Locate the cell with the specified text and output its (x, y) center coordinate. 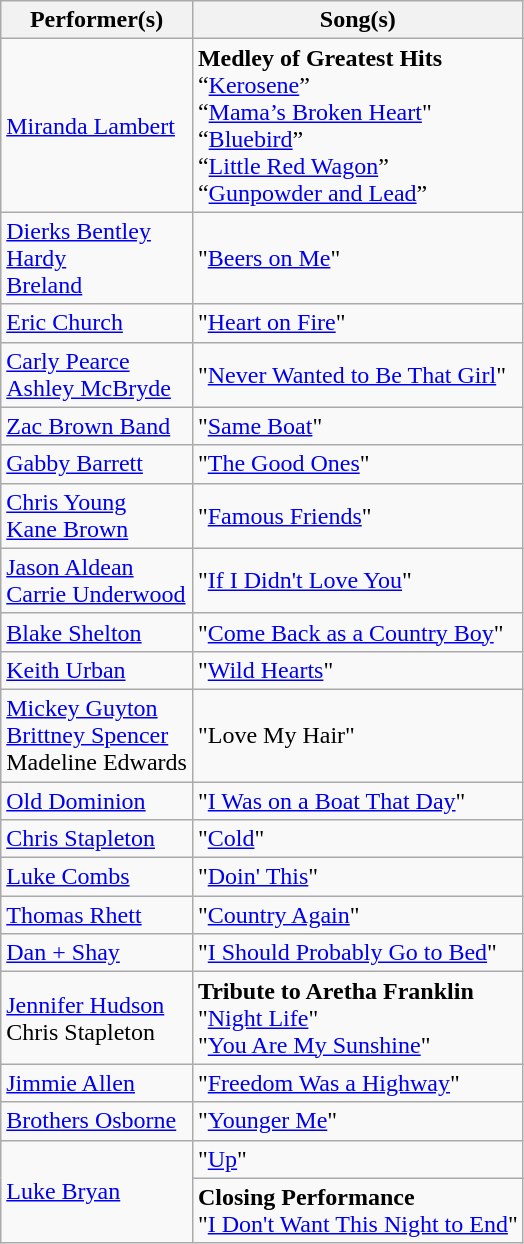
"Never Wanted to Be That Girl" (358, 374)
Chris Stapleton (97, 839)
"Younger Me" (358, 1121)
Jimmie Allen (97, 1083)
Zac Brown Band (97, 426)
"If I Didn't Love You" (358, 580)
Brothers Osborne (97, 1121)
Dan + Shay (97, 953)
Performer(s) (97, 20)
Keith Urban (97, 670)
Medley of Greatest Hits“Kerosene”“Mama’s Broken Heart"“Bluebird”“Little Red Wagon”“Gunpowder and Lead” (358, 126)
Jennifer Hudson Chris Stapleton (97, 1018)
"Love My Hair" (358, 735)
Closing Performance"I Don't Want This Night to End" (358, 1210)
Carly Pearce Ashley McBryde (97, 374)
Blake Shelton (97, 632)
Thomas Rhett (97, 915)
"Up" (358, 1159)
"Heart on Fire" (358, 323)
Eric Church (97, 323)
"Beers on Me" (358, 258)
Song(s) (358, 20)
"Cold" (358, 839)
"I Should Probably Go to Bed" (358, 953)
"Come Back as a Country Boy" (358, 632)
Old Dominion (97, 801)
Miranda Lambert (97, 126)
"Wild Hearts" (358, 670)
Luke Combs (97, 877)
Tribute to Aretha Franklin"Night Life""You Are My Sunshine" (358, 1018)
"Doin' This" (358, 877)
"The Good Ones" (358, 464)
"I Was on a Boat That Day" (358, 801)
Dierks Bentley Hardy Breland (97, 258)
Mickey GuytonBrittney SpencerMadeline Edwards (97, 735)
Jason Aldean Carrie Underwood (97, 580)
Luke Bryan (97, 1192)
"Famous Friends" (358, 516)
Chris Young Kane Brown (97, 516)
"Same Boat" (358, 426)
"Country Again" (358, 915)
Gabby Barrett (97, 464)
"Freedom Was a Highway" (358, 1083)
